Search for the cell housing the specified text and yield its (X, Y) center coordinate. 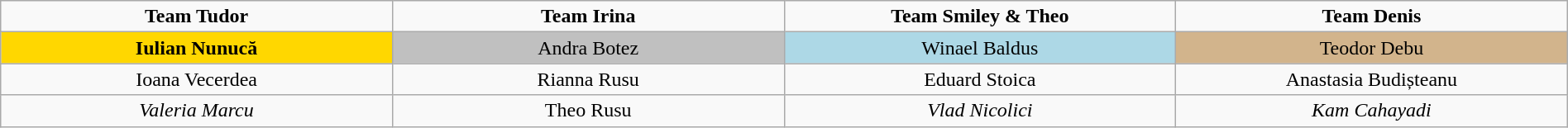
Team Irina (588, 17)
Theo Rusu (588, 111)
Rianna Rusu (588, 79)
Winael Baldus (980, 48)
Kam Cahayadi (1372, 111)
Team Tudor (197, 17)
Vlad Nicolici (980, 111)
Iulian Nunucă (197, 48)
Teodor Debu (1372, 48)
Ioana Vecerdea (197, 79)
Team Denis (1372, 17)
Valeria Marcu (197, 111)
Andra Botez (588, 48)
Eduard Stoica (980, 79)
Team Smiley & Theo (980, 17)
Anastasia Budișteanu (1372, 79)
